Return [X, Y] of the center of cell containing provided text 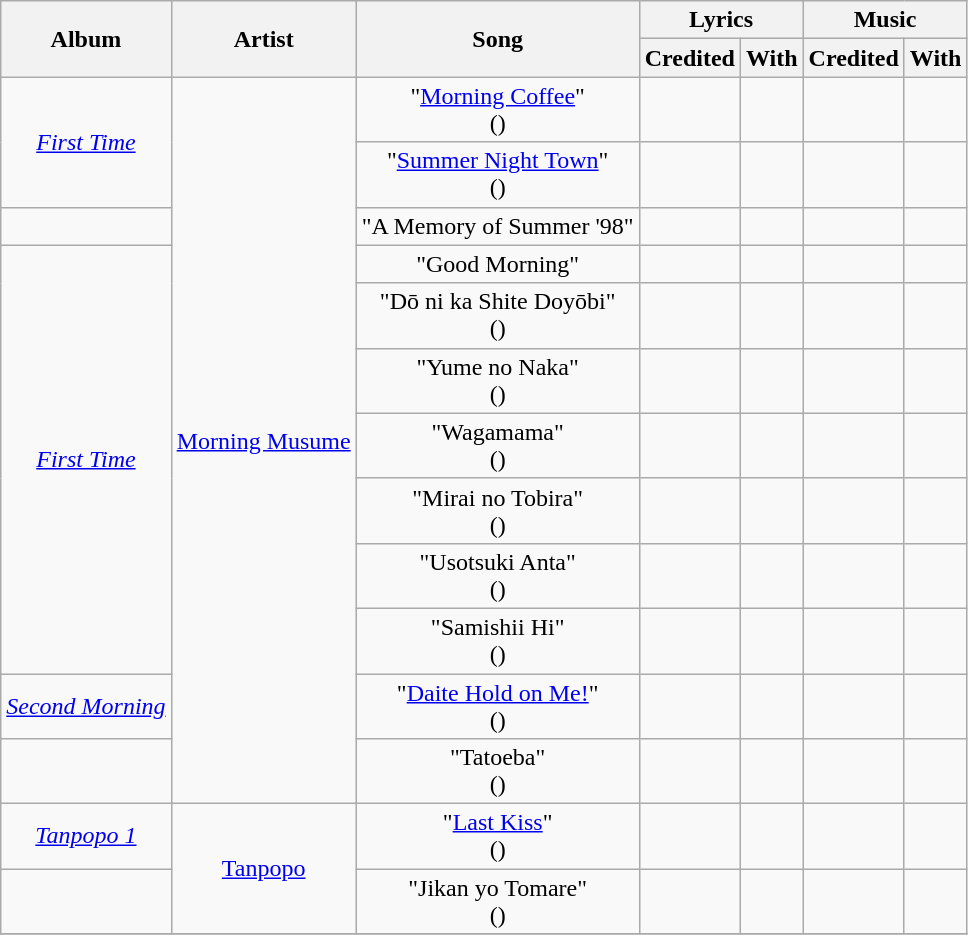
"Morning Coffee"() [498, 110]
Tanpopo [264, 869]
"Mirai no Tobira"() [498, 510]
Tanpopo 1 [86, 836]
"Tatoeba"() [498, 772]
"Samishii Hi"() [498, 640]
"Usotsuki Anta"() [498, 576]
Second Morning [86, 706]
Artist [264, 39]
Album [86, 39]
Song [498, 39]
"Daite Hold on Me!"() [498, 706]
"Good Morning" [498, 264]
"Last Kiss"() [498, 836]
"Jikan yo Tomare"() [498, 902]
Morning Musume [264, 440]
"Dō ni ka Shite Doyōbi"() [498, 316]
"Wagamama"() [498, 446]
Music [885, 20]
Lyrics [721, 20]
"A Memory of Summer '98" [498, 226]
"Summer Night Town"() [498, 174]
"Yume no Naka"() [498, 380]
